Locate the cell with the specified text and output its (X, Y) center coordinate. 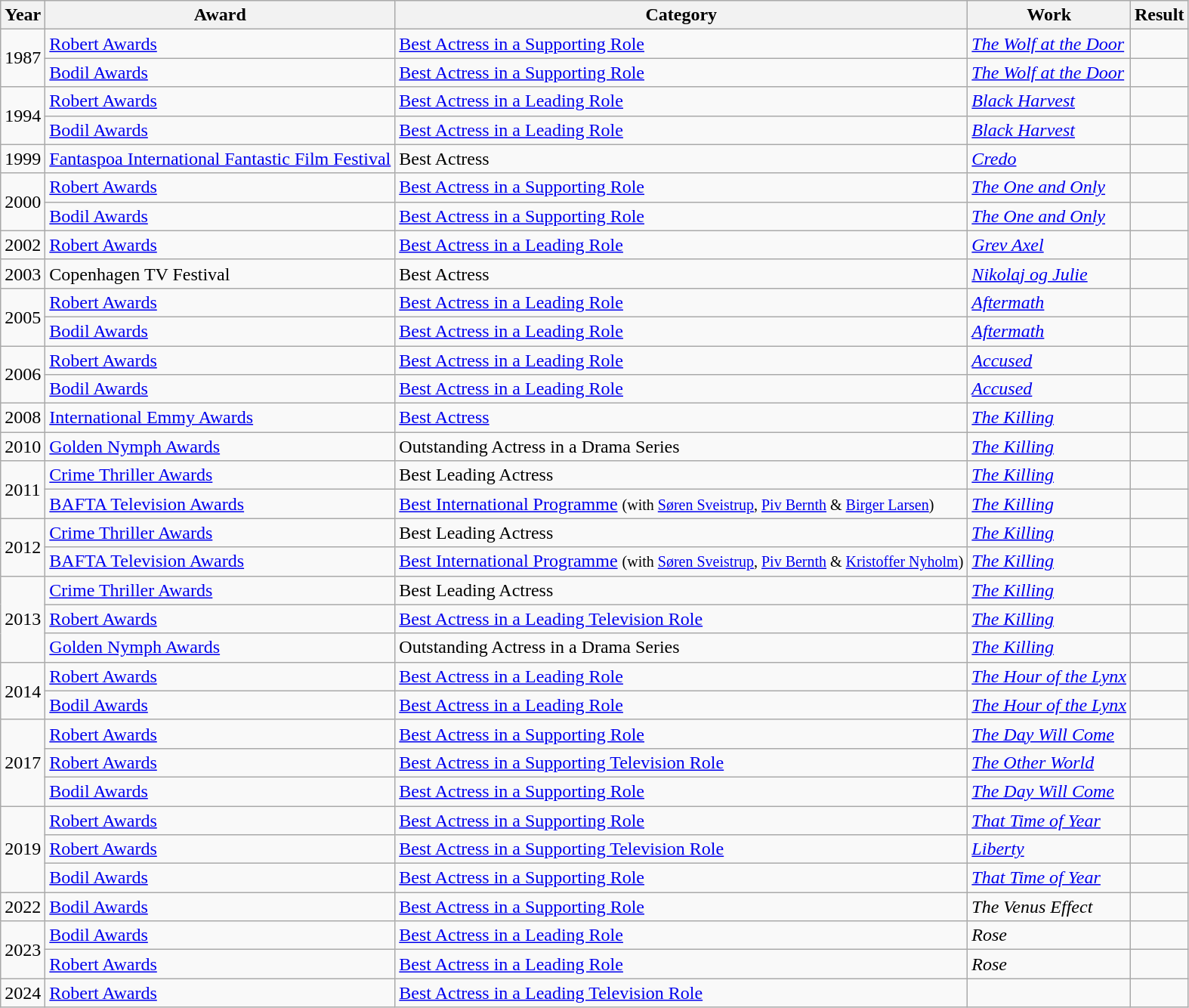
Work (1049, 15)
International Emmy Awards (221, 418)
2012 (23, 547)
The Venus Effect (1049, 907)
1994 (23, 116)
2000 (23, 202)
2014 (23, 691)
2005 (23, 317)
Nikolaj og Julie (1049, 274)
Award (221, 15)
Fantaspoa International Fantastic Film Festival (221, 159)
The Other World (1049, 762)
Best International Programme (with Søren Sveistrup, Piv Bernth & Birger Larsen) (681, 504)
2013 (23, 619)
Best International Programme (with Søren Sveistrup, Piv Bernth & Kristoffer Nyholm) (681, 561)
Year (23, 15)
2023 (23, 950)
2003 (23, 274)
2008 (23, 418)
2010 (23, 447)
Category (681, 15)
Grev Axel (1049, 245)
1987 (23, 58)
2022 (23, 907)
2006 (23, 375)
2002 (23, 245)
Credo (1049, 159)
Copenhagen TV Festival (221, 274)
2024 (23, 993)
1999 (23, 159)
2017 (23, 762)
2011 (23, 490)
Result (1160, 15)
Liberty (1049, 849)
2019 (23, 849)
